For the text-containing cell, return its midpoint in (x, y) coordinate format. 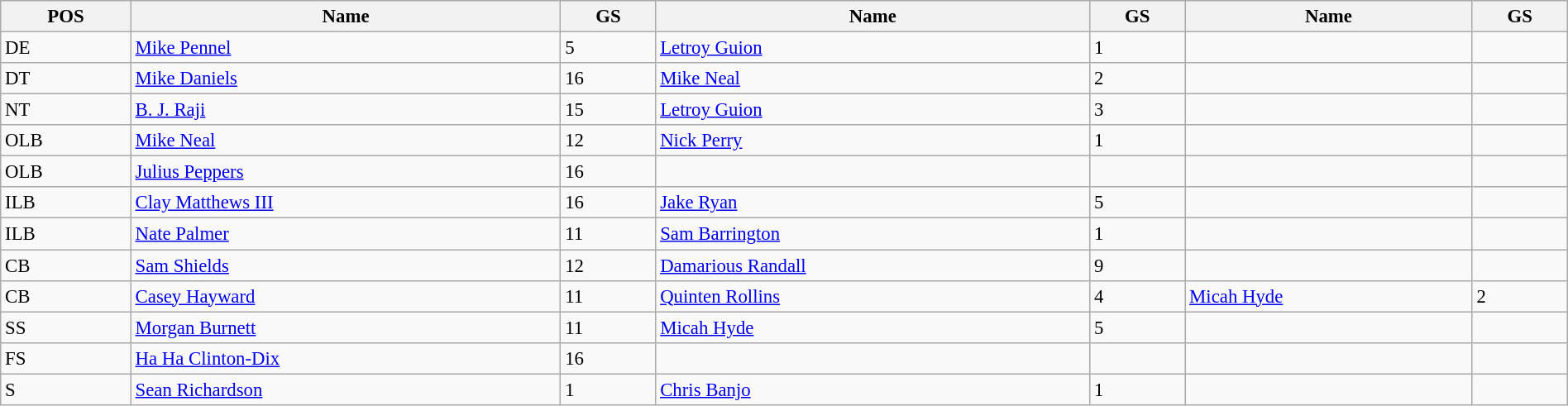
Sam Barrington (873, 234)
Damarious Randall (873, 265)
Quinten Rollins (873, 296)
9 (1138, 265)
B. J. Raji (346, 110)
Casey Hayward (346, 296)
Nate Palmer (346, 234)
Clay Matthews III (346, 203)
FS (66, 358)
4 (1138, 296)
15 (609, 110)
Sean Richardson (346, 389)
Jake Ryan (873, 203)
Julius Peppers (346, 172)
DT (66, 79)
Mike Pennel (346, 48)
Nick Perry (873, 141)
POS (66, 17)
Morgan Burnett (346, 327)
S (66, 389)
SS (66, 327)
Mike Daniels (346, 79)
NT (66, 110)
Chris Banjo (873, 389)
3 (1138, 110)
Sam Shields (346, 265)
Ha Ha Clinton-Dix (346, 358)
DE (66, 48)
